Determine the (X, Y) coordinate at the center of the cell enclosing the given text.  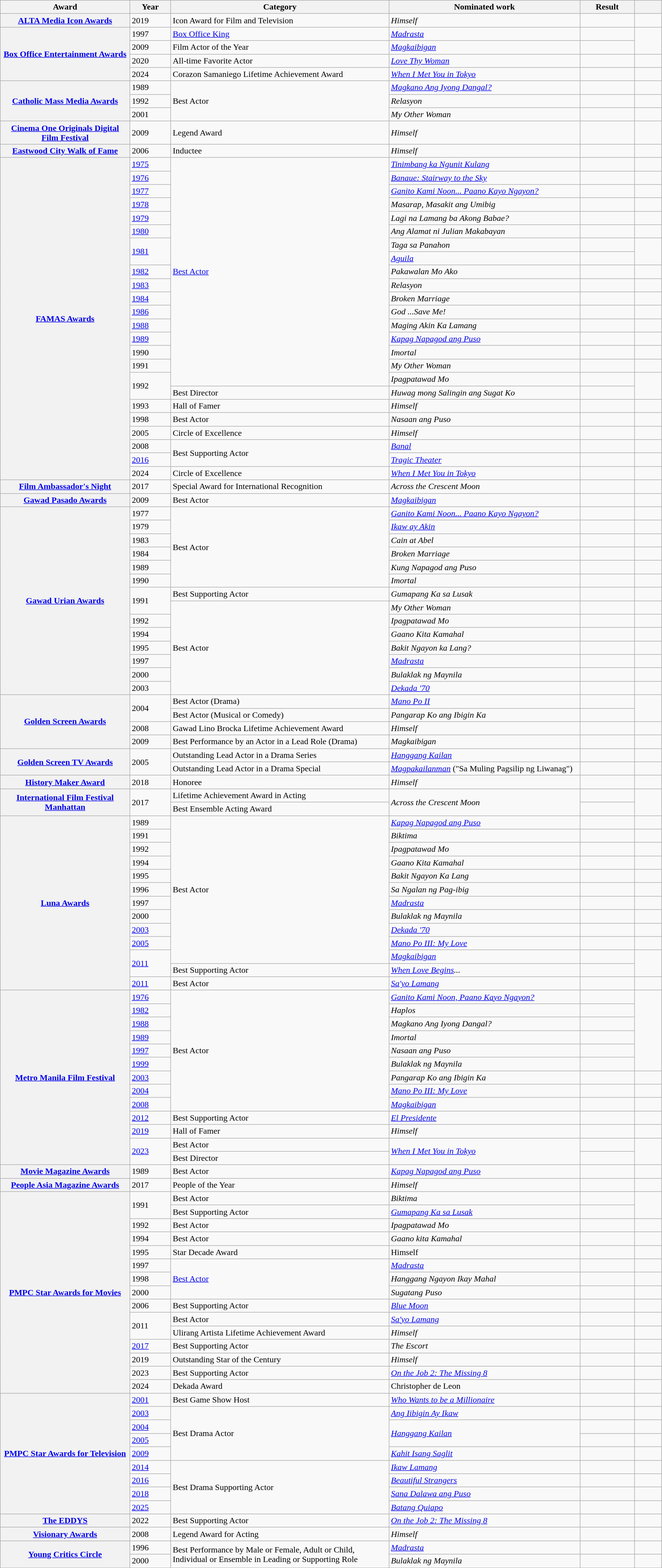
People Asia Magazine Awards (65, 1185)
Best Actor (Drama) (280, 701)
Best Actor (Musical or Comedy) (280, 715)
Award (65, 7)
1978 (150, 205)
Haplos (485, 1010)
2014 (150, 1467)
PMPC Star Awards for Movies (65, 1292)
Dekada Award (280, 1386)
Gawad Lino Brocka Lifetime Achievement Award (280, 728)
God ...Save Me! (485, 312)
Banal (485, 446)
1980 (150, 231)
Bakit Ngayon ka Lang? (485, 648)
Ikaw Lamang (485, 1467)
Aguila (485, 258)
Young Critics Circle (65, 1554)
Cinema One Originals Digital Film Festival (65, 133)
Sugatang Puso (485, 1292)
Tragic Theater (485, 460)
Lifetime Achievement Award in Acting (280, 795)
Best Performance by Male or Female, Adult or Child, Individual or Ensemble in Leading or Supporting Role (280, 1554)
Sa Ngalan ng Pag-ibig (485, 889)
Mano Po II (485, 701)
Visionary Awards (65, 1534)
Legend Award (280, 133)
Ang Iibigin Ay Ikaw (485, 1413)
Who Wants to be a Millionaire (485, 1400)
Masarap, Masakit ang Umibig (485, 205)
The EDDYS (65, 1521)
Batang Quiapo (485, 1507)
When Love Begins... (485, 970)
Category (280, 7)
Sana Dalawa ang Puso (485, 1494)
All-time Favorite Actor (280, 61)
Kung Napagod ang Puso (485, 567)
Beautiful Strangers (485, 1480)
Eastwood City Walk of Fame (65, 151)
Catholic Mass Media Awards (65, 101)
Banaue: Stairway to the Sky (485, 177)
Box Office Entertainment Awards (65, 54)
Special Award for International Recognition (280, 487)
Star Decade Award (280, 1252)
Pakawalan Mo Ako (485, 272)
Ang Alamat ni Julian Makabayan (485, 231)
Icon Award for Film and Television (280, 20)
1993 (150, 406)
2020 (150, 61)
Ganito Kami Noon, Paano Kayo Ngayon? (485, 997)
Movie Magazine Awards (65, 1171)
Taga sa Panahon (485, 245)
Huwag mong Salingin ang Sugat Ko (485, 393)
Gawad Pasado Awards (65, 500)
Honoree (280, 782)
Cain at Abel (485, 540)
Metro Manila Film Festival (65, 1078)
Outstanding Lead Actor in a Drama Special (280, 768)
1999 (150, 1064)
Nominated work (485, 7)
International Film Festival Manhattan (65, 802)
FAMAS Awards (65, 319)
ALTA Media Icon Awards (65, 20)
Luna Awards (65, 903)
Outstanding Star of the Century (280, 1359)
Blue Moon (485, 1306)
2012 (150, 1118)
Best Performance by an Actor in a Lead Role (Drama) (280, 742)
Film Actor of the Year (280, 47)
The Escort (485, 1346)
Corazon Samaniego Lifetime Achievement Award (280, 74)
Lagi na Lamang ba Akong Babae? (485, 218)
History Maker Award (65, 782)
Ikaw ay Akin (485, 527)
2022 (150, 1521)
Gawad Urian Awards (65, 601)
Year (150, 7)
Magpakailanman ("Sa Muling Pagsilip ng Liwanag") (485, 768)
1975 (150, 164)
Film Ambassador's Night (65, 487)
Best Ensemble Acting Award (280, 809)
Bakit Ngayon Ka Lang (485, 876)
Inductee (280, 151)
Hanggang Ngayon Ikay Mahal (485, 1279)
Legend Award for Acting (280, 1534)
Best Drama Actor (280, 1433)
Ulirang Artista Lifetime Achievement Award (280, 1333)
Love Thy Woman (485, 61)
Golden Screen Awards (65, 722)
Maging Akin Ka Lamang (485, 325)
PMPC Star Awards for Television (65, 1454)
Kahit Isang Saglit (485, 1453)
People of the Year (280, 1185)
1986 (150, 312)
1981 (150, 252)
Gaano kita Kamahal (485, 1238)
El Presidente (485, 1118)
Best Drama Supporting Actor (280, 1487)
Result (607, 7)
2025 (150, 1507)
Christopher de Leon (485, 1386)
Outstanding Lead Actor in a Drama Series (280, 755)
Tinimbang ka Ngunit Kulang (485, 164)
Golden Screen TV Awards (65, 762)
Box Office King (280, 34)
Best Game Show Host (280, 1400)
